Detect which cell encompasses the target text, then output its [X, Y] center coordinate. 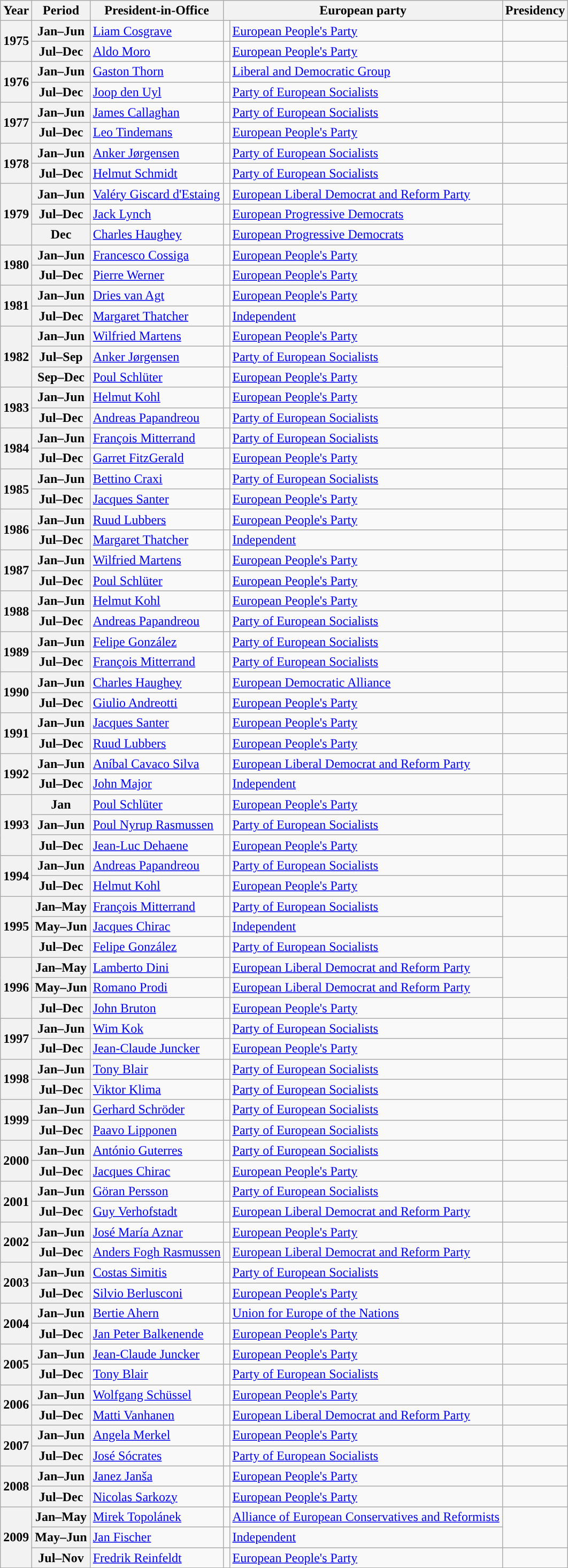
1987 [16, 570]
Janez Janša [157, 1476]
James Callaghan [157, 112]
1991 [16, 733]
Joop den Uyl [157, 92]
2006 [16, 1405]
2003 [16, 1283]
Union for Europe of the Nations [366, 1313]
Jan Fischer [157, 1537]
Gaston Thorn [157, 72]
Dec [61, 234]
2001 [16, 1201]
Year [16, 11]
1986 [16, 529]
Poul Nyrup Rasmussen [157, 825]
1996 [16, 988]
1982 [16, 357]
1998 [16, 1079]
1981 [16, 306]
1975 [16, 41]
Dries van Agt [157, 296]
2004 [16, 1324]
Wolfgang Schüssel [157, 1395]
1978 [16, 163]
European Democratic Alliance [366, 682]
1993 [16, 825]
Matti Vanhanen [157, 1415]
Giulio Andreotti [157, 703]
José María Aznar [157, 1232]
1980 [16, 265]
1999 [16, 1120]
1983 [16, 408]
Jul–Nov [61, 1558]
Valéry Giscard d'Estaing [157, 194]
1994 [16, 875]
John Bruton [157, 1008]
Leo Tindemans [157, 133]
Sep–Dec [61, 377]
1985 [16, 489]
Silvio Berlusconi [157, 1293]
Jan [61, 804]
Göran Persson [157, 1191]
Gerhard Schröder [157, 1110]
1988 [16, 611]
Anders Fogh Rasmussen [157, 1252]
Bettino Craxi [157, 479]
Jul–Sep [61, 357]
2000 [16, 1160]
1997 [16, 1039]
Jean-Luc Dehaene [157, 845]
2002 [16, 1242]
1992 [16, 774]
Viktor Klima [157, 1089]
Aldo Moro [157, 51]
Angela Merkel [157, 1435]
Jan Peter Balkenende [157, 1334]
1989 [16, 652]
Paavo Lipponen [157, 1130]
European party [363, 11]
Romano Prodi [157, 988]
1990 [16, 693]
President-in-Office [157, 11]
Mirek Topolánek [157, 1517]
Francesco Cossiga [157, 255]
1984 [16, 448]
Fredrik Reinfeldt [157, 1558]
Presidency [535, 11]
Nicolas Sarkozy [157, 1496]
António Guterres [157, 1150]
Wim Kok [157, 1028]
1977 [16, 122]
Helmut Schmidt [157, 173]
Pierre Werner [157, 275]
Period [61, 11]
Bertie Ahern [157, 1313]
Lamberto Dini [157, 967]
John Major [157, 784]
2007 [16, 1446]
Guy Verhofstadt [157, 1211]
Alliance of European Conservatives and Reformists [366, 1517]
José Sócrates [157, 1456]
Liberal and Democratic Group [366, 72]
1995 [16, 927]
Garret FitzGerald [157, 458]
Liam Cosgrave [157, 31]
2005 [16, 1364]
Jack Lynch [157, 214]
1976 [16, 82]
2009 [16, 1537]
2008 [16, 1486]
Costas Simitis [157, 1273]
Aníbal Cavaco Silva [157, 764]
1979 [16, 214]
